Identify which cell holds the provided text, then report its (x, y) central coordinate. 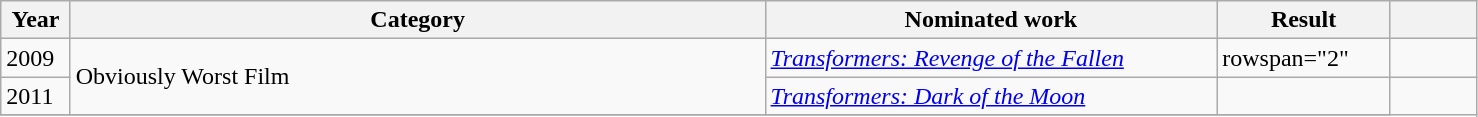
Transformers: Revenge of the Fallen (991, 58)
2009 (36, 58)
Transformers: Dark of the Moon (991, 96)
Year (36, 20)
2011 (36, 96)
Obviously Worst Film (418, 77)
Nominated work (991, 20)
Category (418, 20)
rowspan="2" (1304, 58)
Result (1304, 20)
